Return the (x, y) coordinate for the center point of the cell that contains the specified text.  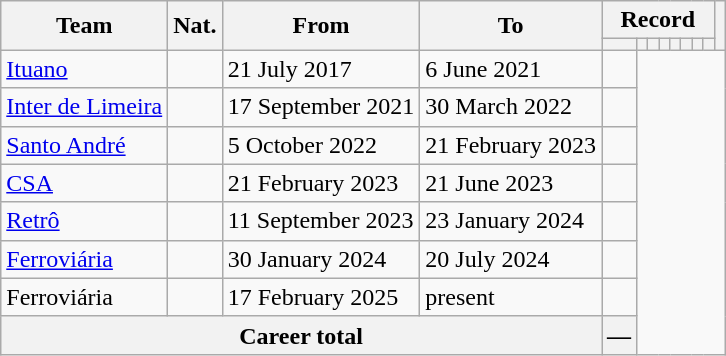
Retrô (84, 221)
17 September 2021 (321, 107)
Santo André (84, 145)
21 June 2023 (511, 183)
Record (658, 20)
CSA (84, 183)
— (620, 335)
present (511, 297)
Career total (302, 335)
23 January 2024 (511, 221)
6 June 2021 (511, 69)
Team (84, 26)
17 February 2025 (321, 297)
Inter de Limeira (84, 107)
5 October 2022 (321, 145)
21 July 2017 (321, 69)
20 July 2024 (511, 259)
30 January 2024 (321, 259)
From (321, 26)
30 March 2022 (511, 107)
Nat. (195, 26)
To (511, 26)
11 September 2023 (321, 221)
Ituano (84, 69)
